Output the [X, Y] coordinate of the center of the cell containing the given text.  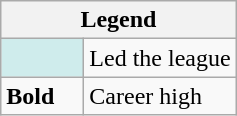
Legend [118, 20]
Bold [42, 96]
Led the league [160, 58]
Career high [160, 96]
